Identify which cell holds the provided text, then report its [X, Y] central coordinate. 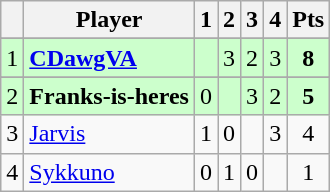
Player [110, 20]
Jarvis [110, 134]
CDawgVA [110, 58]
Pts [308, 20]
Franks-is-heres [110, 96]
Sykkuno [110, 172]
5 [308, 96]
8 [308, 58]
